Scan for the cell matching the given text and deliver its [x, y] coordinate at center. 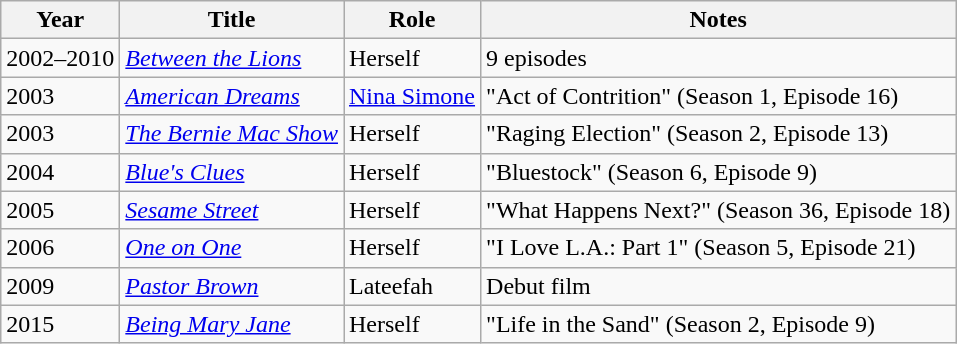
One on One [232, 248]
Being Mary Jane [232, 324]
Role [412, 20]
Nina Simone [412, 96]
Between the Lions [232, 58]
"Raging Election" (Season 2, Episode 13) [718, 134]
2015 [60, 324]
"Bluestock" (Season 6, Episode 9) [718, 172]
Pastor Brown [232, 286]
Blue's Clues [232, 172]
2009 [60, 286]
The Bernie Mac Show [232, 134]
Title [232, 20]
2006 [60, 248]
2002–2010 [60, 58]
"Act of Contrition" (Season 1, Episode 16) [718, 96]
2004 [60, 172]
9 episodes [718, 58]
2005 [60, 210]
Sesame Street [232, 210]
"I Love L.A.: Part 1" (Season 5, Episode 21) [718, 248]
Year [60, 20]
"Life in the Sand" (Season 2, Episode 9) [718, 324]
American Dreams [232, 96]
Notes [718, 20]
Debut film [718, 286]
Lateefah [412, 286]
"What Happens Next?" (Season 36, Episode 18) [718, 210]
